Extract the [x, y] coordinate from the center of the cell holding the provided text.  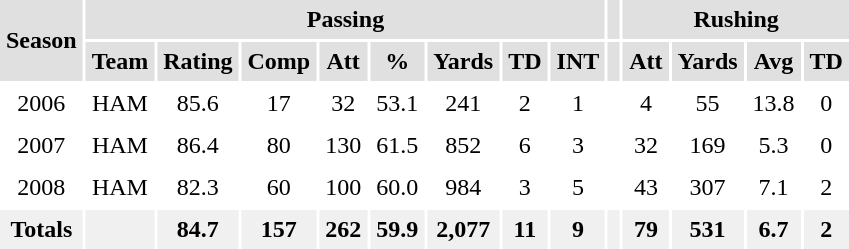
Season [42, 40]
2,077 [463, 230]
Avg [774, 62]
2007 [42, 146]
1 [578, 104]
2006 [42, 104]
852 [463, 146]
5 [578, 188]
INT [578, 62]
169 [708, 146]
61.5 [397, 146]
80 [280, 146]
Team [120, 62]
2008 [42, 188]
84.7 [198, 230]
Comp [280, 62]
11 [524, 230]
6.7 [774, 230]
60 [280, 188]
79 [646, 230]
262 [343, 230]
531 [708, 230]
7.1 [774, 188]
Rating [198, 62]
17 [280, 104]
55 [708, 104]
43 [646, 188]
Rushing [736, 20]
85.6 [198, 104]
9 [578, 230]
307 [708, 188]
157 [280, 230]
6 [524, 146]
130 [343, 146]
60.0 [397, 188]
5.3 [774, 146]
241 [463, 104]
Totals [42, 230]
59.9 [397, 230]
13.8 [774, 104]
86.4 [198, 146]
100 [343, 188]
% [397, 62]
82.3 [198, 188]
984 [463, 188]
53.1 [397, 104]
Passing [346, 20]
4 [646, 104]
